Find where the given text appears and provide that cell's center as [X, Y] coordinate. 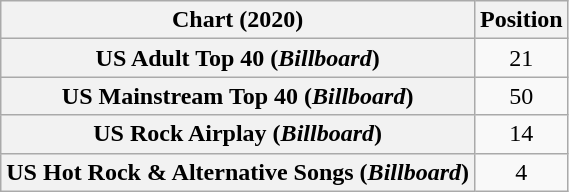
US Rock Airplay (Billboard) [238, 134]
US Mainstream Top 40 (Billboard) [238, 96]
Position [521, 20]
US Adult Top 40 (Billboard) [238, 58]
Chart (2020) [238, 20]
14 [521, 134]
50 [521, 96]
US Hot Rock & Alternative Songs (Billboard) [238, 172]
4 [521, 172]
21 [521, 58]
